Capture the cell that displays the provided text and extract its (X, Y) central coordinate. 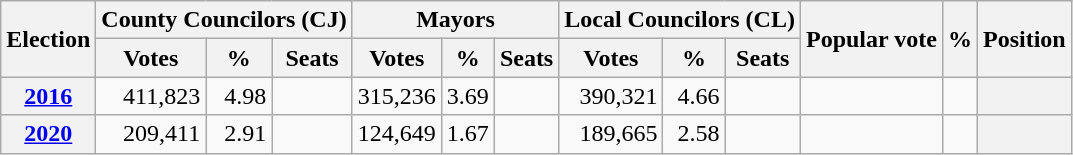
Position (1025, 39)
1.67 (468, 134)
189,665 (611, 134)
Mayors (456, 20)
2020 (48, 134)
2016 (48, 96)
County Councilors (CJ) (224, 20)
2.58 (694, 134)
315,236 (396, 96)
3.69 (468, 96)
390,321 (611, 96)
209,411 (151, 134)
Election (48, 39)
4.98 (239, 96)
4.66 (694, 96)
Local Councilors (CL) (680, 20)
411,823 (151, 96)
2.91 (239, 134)
Popular vote (871, 39)
124,649 (396, 134)
